Return [x, y] of the center of cell containing provided text 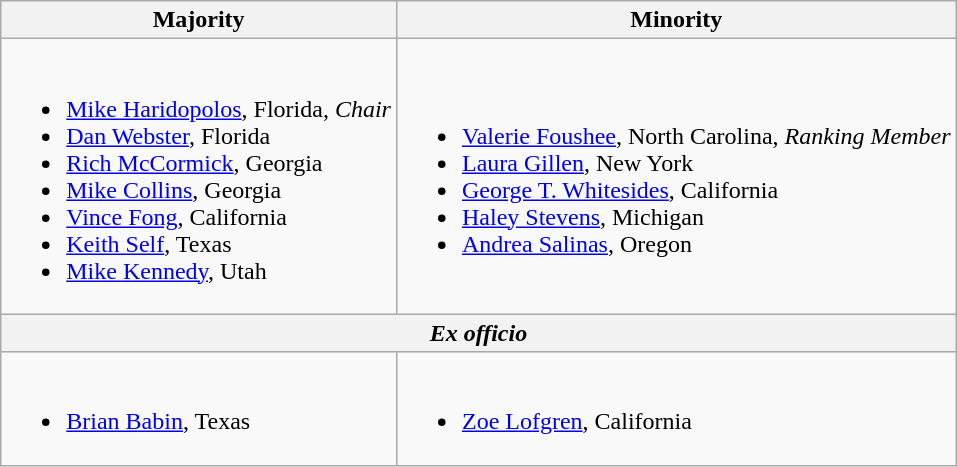
Valerie Foushee, North Carolina, Ranking MemberLaura Gillen, New YorkGeorge T. Whitesides, CaliforniaHaley Stevens, MichiganAndrea Salinas, Oregon [676, 176]
Majority [199, 20]
Ex officio [478, 333]
Zoe Lofgren, California [676, 408]
Brian Babin, Texas [199, 408]
Minority [676, 20]
